Return (x, y) of the center of cell containing provided text 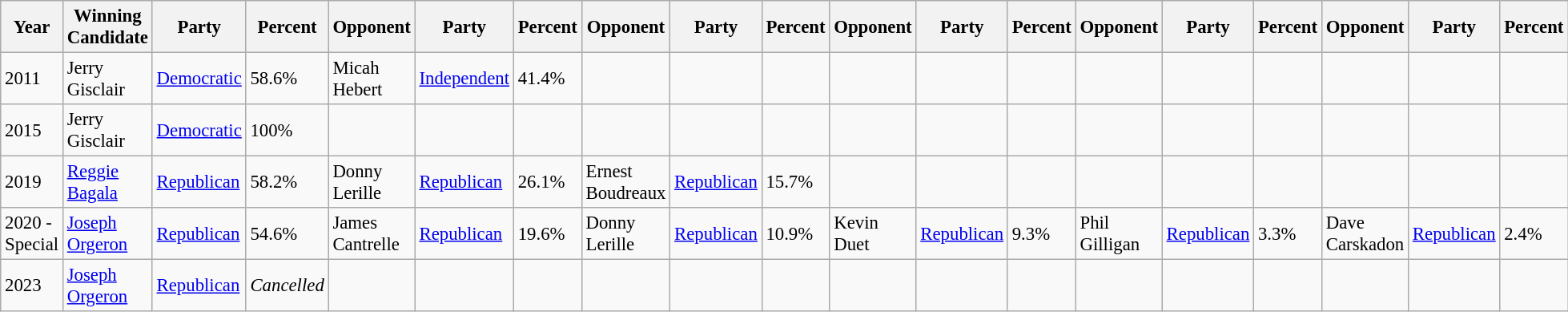
Reggie Bagala (107, 183)
2020 - Special (32, 234)
Ernest Boudreaux (626, 183)
41.4% (548, 79)
54.6% (287, 234)
2011 (32, 79)
58.2% (287, 183)
100% (287, 130)
Cancelled (287, 286)
26.1% (548, 183)
9.3% (1041, 234)
Kevin Duet (873, 234)
Micah Hebert (372, 79)
Year (32, 27)
19.6% (548, 234)
2.4% (1534, 234)
Phil Gilligan (1119, 234)
2015 (32, 130)
James Cantrelle (372, 234)
3.3% (1288, 234)
Winning Candidate (107, 27)
58.6% (287, 79)
2023 (32, 286)
Dave Carskadon (1365, 234)
15.7% (796, 183)
10.9% (796, 234)
Independent (464, 79)
2019 (32, 183)
